Detect which cell encompasses the target text, then output its (x, y) center coordinate. 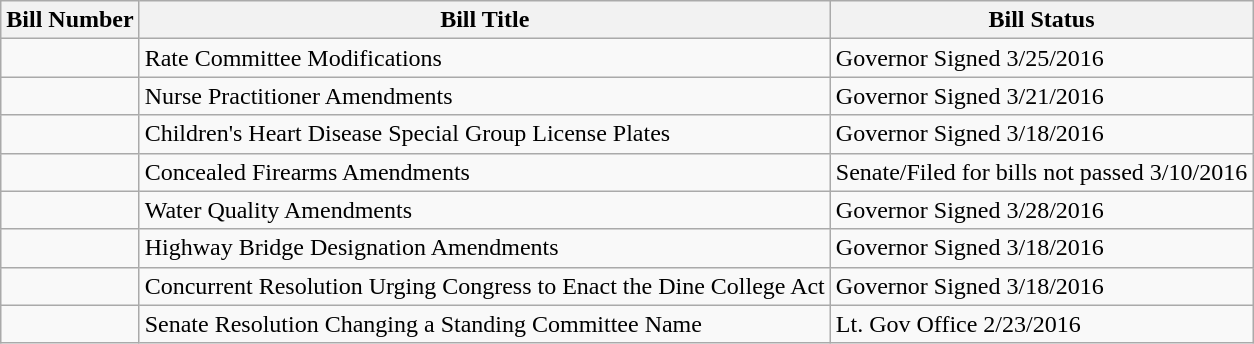
Lt. Gov Office 2/23/2016 (1041, 324)
Senate/Filed for bills not passed 3/10/2016 (1041, 172)
Bill Status (1041, 20)
Senate Resolution Changing a Standing Committee Name (484, 324)
Children's Heart Disease Special Group License Plates (484, 134)
Concealed Firearms Amendments (484, 172)
Highway Bridge Designation Amendments (484, 248)
Bill Number (70, 20)
Bill Title (484, 20)
Water Quality Amendments (484, 210)
Governor Signed 3/25/2016 (1041, 58)
Concurrent Resolution Urging Congress to Enact the Dine College Act (484, 286)
Governor Signed 3/21/2016 (1041, 96)
Governor Signed 3/28/2016 (1041, 210)
Nurse Practitioner Amendments (484, 96)
Rate Committee Modifications (484, 58)
